From the cell containing the given text, extract its center point as [x, y] coordinate. 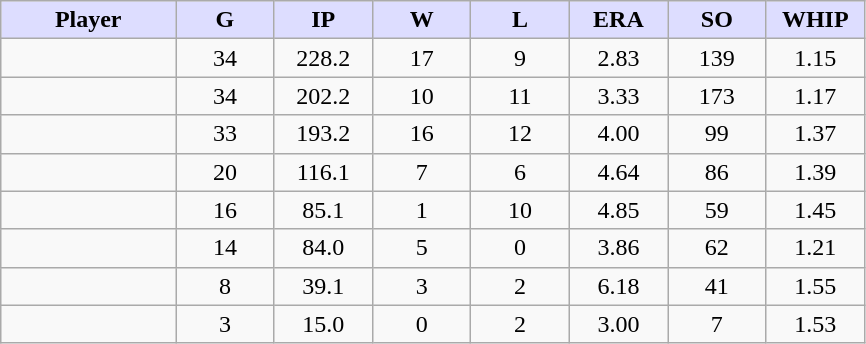
193.2 [323, 134]
17 [421, 58]
WHIP [816, 20]
SO [717, 20]
139 [717, 58]
84.0 [323, 248]
4.00 [618, 134]
L [520, 20]
39.1 [323, 286]
3.33 [618, 96]
4.64 [618, 172]
4.85 [618, 210]
14 [225, 248]
2.83 [618, 58]
1.45 [816, 210]
Player [88, 20]
99 [717, 134]
6 [520, 172]
41 [717, 286]
1.53 [816, 324]
12 [520, 134]
59 [717, 210]
5 [421, 248]
62 [717, 248]
ERA [618, 20]
11 [520, 96]
6.18 [618, 286]
3.86 [618, 248]
20 [225, 172]
86 [717, 172]
1.55 [816, 286]
IP [323, 20]
1.21 [816, 248]
1.37 [816, 134]
W [421, 20]
228.2 [323, 58]
15.0 [323, 324]
116.1 [323, 172]
G [225, 20]
1 [421, 210]
202.2 [323, 96]
85.1 [323, 210]
9 [520, 58]
1.39 [816, 172]
1.15 [816, 58]
3.00 [618, 324]
1.17 [816, 96]
8 [225, 286]
33 [225, 134]
173 [717, 96]
